Return [X, Y] of the center of cell containing provided text 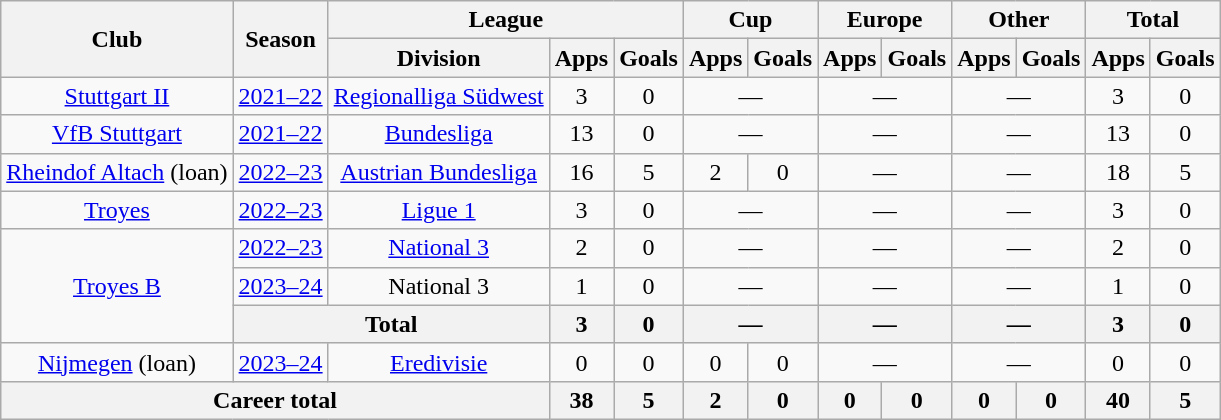
Division [438, 58]
Nijmegen (loan) [117, 362]
16 [581, 172]
Other [1019, 20]
Club [117, 39]
Season [280, 39]
Eredivisie [438, 362]
Stuttgart II [117, 96]
Rheindof Altach (loan) [117, 172]
38 [581, 400]
Bundesliga [438, 134]
League [506, 20]
Europe [885, 20]
Austrian Bundesliga [438, 172]
18 [1118, 172]
Ligue 1 [438, 210]
VfB Stuttgart [117, 134]
Cup [750, 20]
Troyes [117, 210]
Regionalliga Südwest [438, 96]
40 [1118, 400]
Troyes B [117, 286]
Career total [275, 400]
